Return [x, y] of the center of cell containing provided text 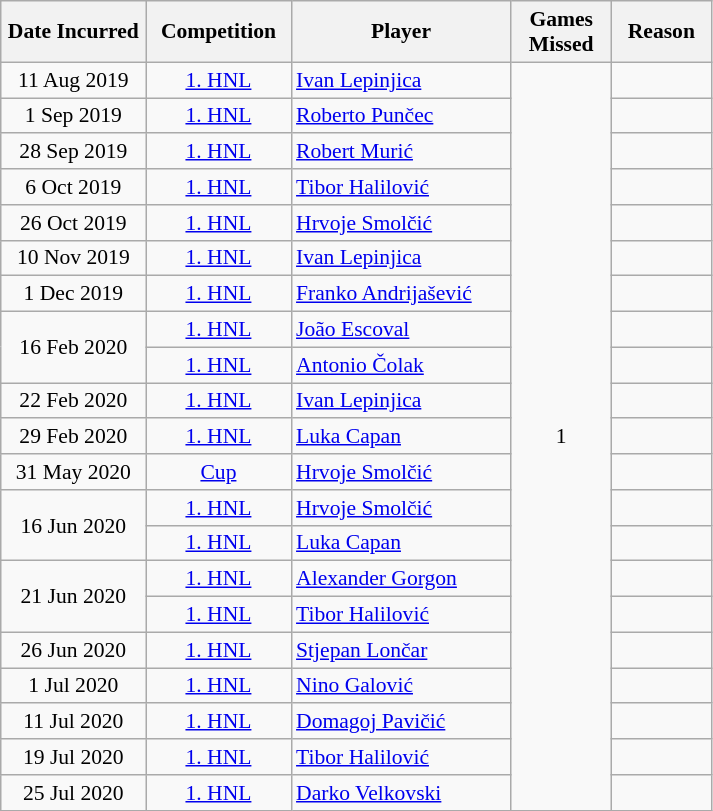
16 Jun 2020 [74, 526]
10 Nov 2019 [74, 258]
1 Dec 2019 [74, 294]
Date Incurred [74, 32]
Alexander Gorgon [401, 579]
25 Jul 2020 [74, 793]
Reason [661, 32]
Darko Velkovski [401, 793]
19 Jul 2020 [74, 757]
26 Oct 2019 [74, 223]
Robert Murić [401, 152]
Games Missed [561, 32]
11 Aug 2019 [74, 80]
Cup [218, 472]
6 Oct 2019 [74, 187]
Antonio Čolak [401, 365]
Franko Andrijašević [401, 294]
11 Jul 2020 [74, 722]
16 Feb 2020 [74, 348]
22 Feb 2020 [74, 401]
21 Jun 2020 [74, 596]
1 [561, 436]
Stjepan Lončar [401, 650]
João Escoval [401, 330]
26 Jun 2020 [74, 650]
31 May 2020 [74, 472]
28 Sep 2019 [74, 152]
Roberto Punčec [401, 116]
Player [401, 32]
29 Feb 2020 [74, 437]
Domagoj Pavičić [401, 722]
Nino Galović [401, 686]
1 Sep 2019 [74, 116]
Competition [218, 32]
1 Jul 2020 [74, 686]
